Locate the cell with the specified text and output its (x, y) center coordinate. 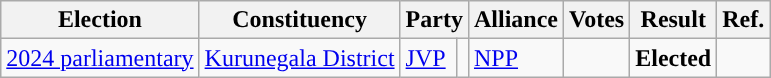
Election (100, 20)
2024 parliamentary (100, 58)
Alliance (516, 20)
Result (674, 20)
Ref. (744, 20)
NPP (516, 58)
Constituency (300, 20)
Kurunegala District (300, 58)
Votes (597, 20)
JVP (428, 58)
Elected (674, 58)
Party (434, 20)
